Extract the (x, y) coordinate from the center of the cell holding the provided text.  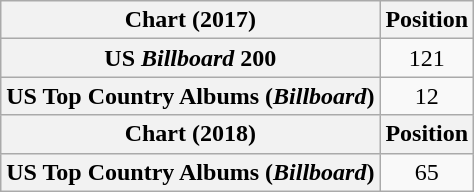
US Billboard 200 (190, 58)
Chart (2018) (190, 134)
Chart (2017) (190, 20)
12 (427, 96)
121 (427, 58)
65 (427, 172)
